Determine the (X, Y) coordinate at the center of the cell enclosing the given text.  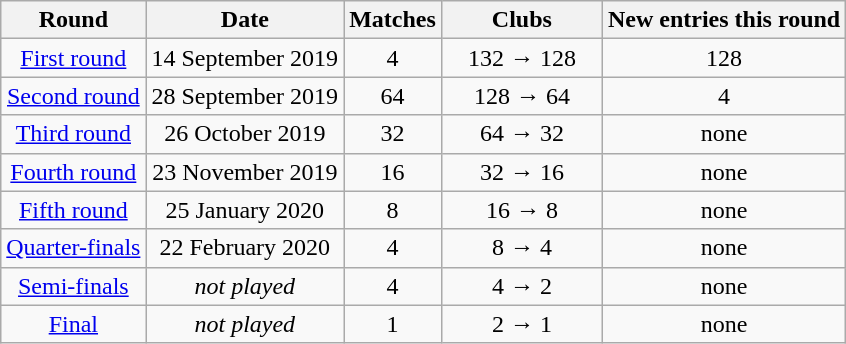
New entries this round (724, 20)
23 November 2019 (245, 172)
4 → 2 (522, 286)
8 → 4 (522, 248)
32 (393, 134)
Matches (393, 20)
28 September 2019 (245, 96)
Fifth round (74, 210)
Fourth round (74, 172)
Date (245, 20)
Final (74, 324)
16 (393, 172)
25 January 2020 (245, 210)
Third round (74, 134)
Clubs (522, 20)
Semi-finals (74, 286)
22 February 2020 (245, 248)
32 → 16 (522, 172)
64 (393, 96)
14 September 2019 (245, 58)
Round (74, 20)
2 → 1 (522, 324)
First round (74, 58)
132 → 128 (522, 58)
1 (393, 324)
128 → 64 (522, 96)
26 October 2019 (245, 134)
Second round (74, 96)
128 (724, 58)
8 (393, 210)
64 → 32 (522, 134)
Quarter-finals (74, 248)
16 → 8 (522, 210)
